Capture the cell that displays the provided text and extract its [X, Y] central coordinate. 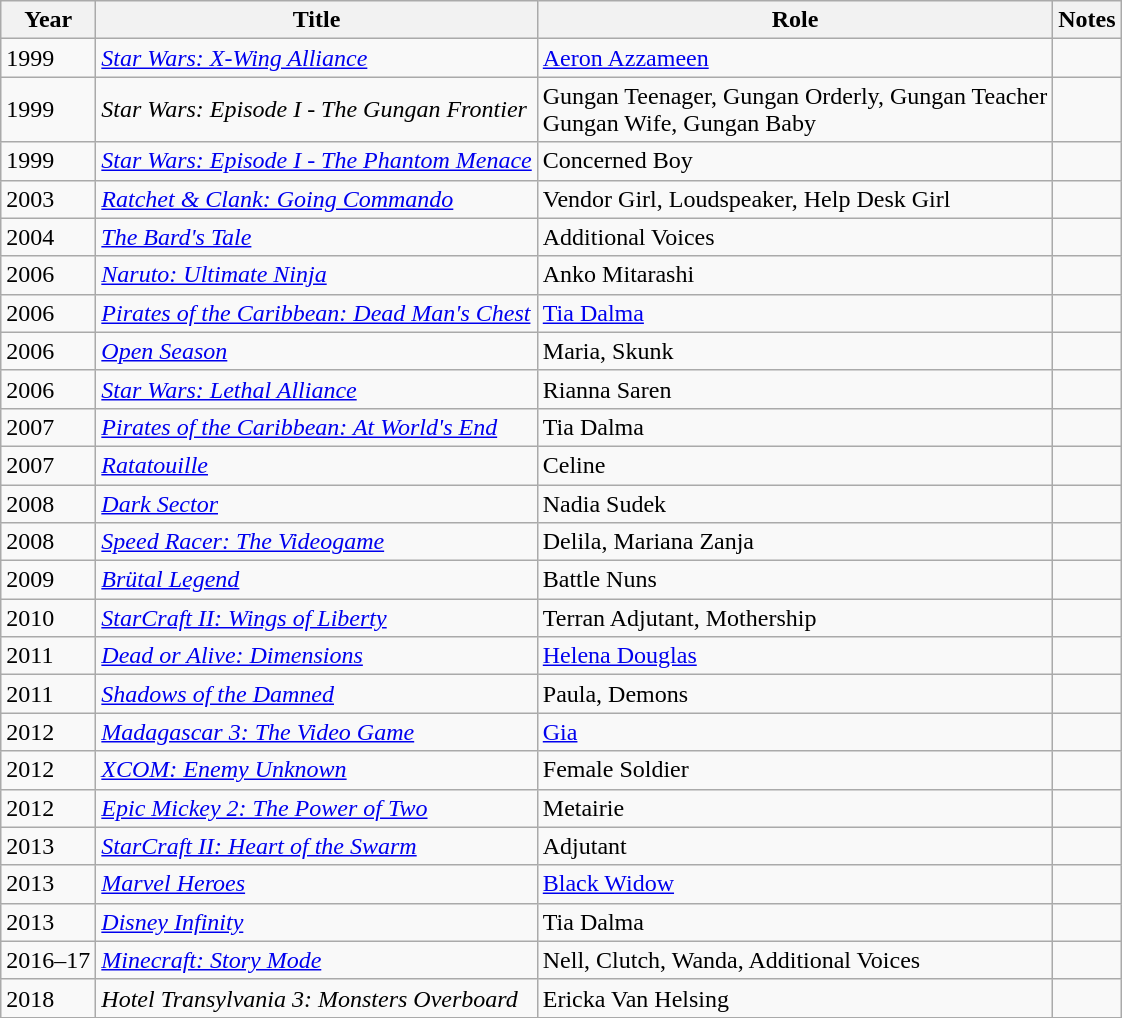
Open Season [316, 351]
Title [316, 20]
Naruto: Ultimate Ninja [316, 275]
2010 [48, 618]
Star Wars: Lethal Alliance [316, 389]
2004 [48, 237]
Pirates of the Caribbean: Dead Man's Chest [316, 313]
Notes [1087, 20]
Adjutant [794, 846]
Marvel Heroes [316, 884]
2003 [48, 199]
Dead or Alive: Dimensions [316, 656]
Hotel Transylvania 3: Monsters Overboard [316, 998]
Madagascar 3: The Video Game [316, 732]
Star Wars: Episode I - The Phantom Menace [316, 161]
Ratchet & Clank: Going Commando [316, 199]
Metairie [794, 808]
Maria, Skunk [794, 351]
Female Soldier [794, 770]
Disney Infinity [316, 922]
The Bard's Tale [316, 237]
Concerned Boy [794, 161]
Nell, Clutch, Wanda, Additional Voices [794, 960]
Additional Voices [794, 237]
2018 [48, 998]
Nadia Sudek [794, 503]
Role [794, 20]
Terran Adjutant, Mothership [794, 618]
Year [48, 20]
StarCraft II: Heart of the Swarm [316, 846]
Epic Mickey 2: The Power of Two [316, 808]
Celine [794, 465]
Anko Mitarashi [794, 275]
Gia [794, 732]
Ratatouille [316, 465]
Black Widow [794, 884]
Star Wars: Episode I - The Gungan Frontier [316, 110]
Ericka Van Helsing [794, 998]
Aeron Azzameen [794, 58]
StarCraft II: Wings of Liberty [316, 618]
Gungan Teenager, Gungan Orderly, Gungan Teacher Gungan Wife, Gungan Baby [794, 110]
Pirates of the Caribbean: At World's End [316, 427]
Speed Racer: The Videogame [316, 542]
Battle Nuns [794, 580]
Paula, Demons [794, 694]
XCOM: Enemy Unknown [316, 770]
2009 [48, 580]
Dark Sector [316, 503]
Brütal Legend [316, 580]
Rianna Saren [794, 389]
Shadows of the Damned [316, 694]
2016–17 [48, 960]
Minecraft: Story Mode [316, 960]
Star Wars: X-Wing Alliance [316, 58]
Delila, Mariana Zanja [794, 542]
Vendor Girl, Loudspeaker, Help Desk Girl [794, 199]
Helena Douglas [794, 656]
